Pinpoint the cell where the given text exists, returning its (x, y) midpoint coordinate. 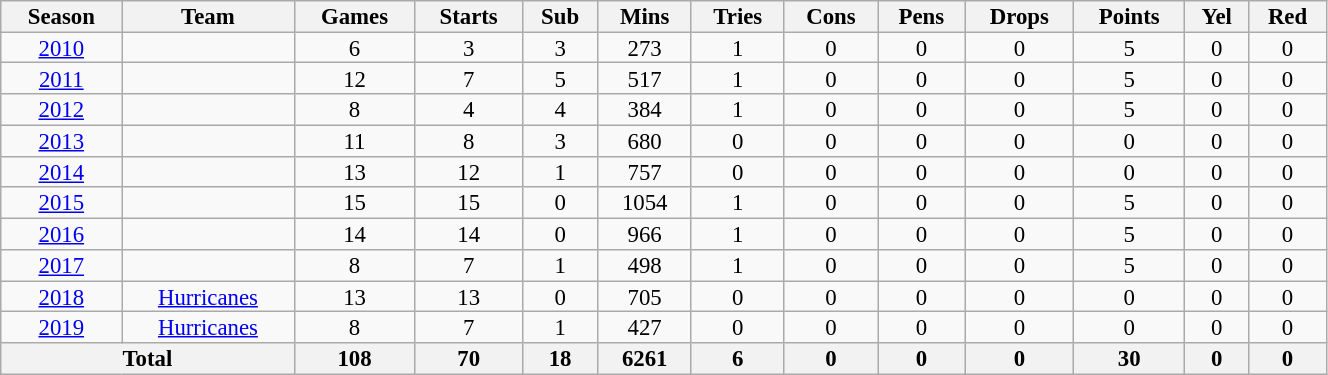
1054 (644, 204)
Red (1288, 16)
11 (354, 140)
Sub (560, 16)
2016 (62, 234)
Cons (830, 16)
2010 (62, 48)
517 (644, 78)
2014 (62, 172)
Yel (1217, 16)
705 (644, 296)
Games (354, 16)
Team (208, 16)
2013 (62, 140)
273 (644, 48)
427 (644, 328)
Mins (644, 16)
Total (148, 358)
Starts (468, 16)
2011 (62, 78)
498 (644, 266)
Drops (1020, 16)
70 (468, 358)
Pens (922, 16)
2019 (62, 328)
384 (644, 110)
18 (560, 358)
680 (644, 140)
Points (1130, 16)
108 (354, 358)
966 (644, 234)
757 (644, 172)
Tries (738, 16)
2017 (62, 266)
2012 (62, 110)
2015 (62, 204)
Season (62, 16)
2018 (62, 296)
6261 (644, 358)
30 (1130, 358)
